Scan for the cell matching the given text and deliver its (x, y) coordinate at center. 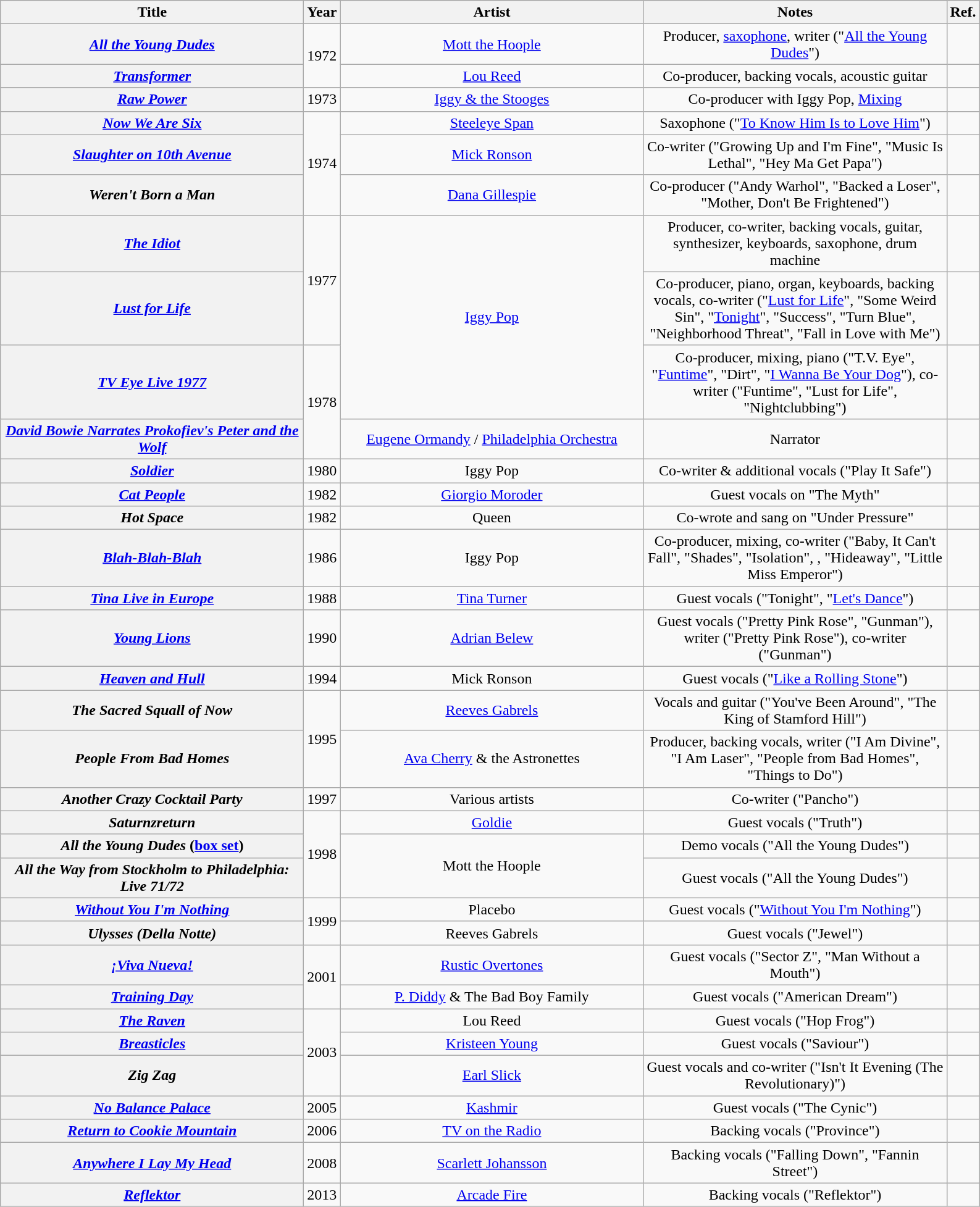
Guest vocals ("American Dream") (795, 996)
Co-writer ("Growing Up and I'm Fine", "Music Is Lethal", "Hey Ma Get Papa") (795, 154)
2008 (322, 1163)
Dana Gillespie (492, 195)
1972 (322, 56)
Kristeen Young (492, 1044)
Co-writer ("Pancho") (795, 799)
Cat People (152, 495)
Reflektor (152, 1195)
Saturnzreturn (152, 822)
Backing vocals ("Reflektor") (795, 1195)
All the Young Dudes (152, 44)
Eugene Ormandy / Philadelphia Orchestra (492, 438)
2003 (322, 1052)
TV on the Radio (492, 1131)
Giorgio Moroder (492, 495)
Breasticles (152, 1044)
1999 (322, 921)
Now We Are Six (152, 123)
Guest vocals ("Sector Z", "Man Without a Mouth") (795, 964)
Ava Cherry & the Astronettes (492, 759)
Co-producer, backing vocals, acoustic guitar (795, 76)
Raw Power (152, 99)
Soldier (152, 470)
Kashmir (492, 1108)
The Raven (152, 1021)
1997 (322, 799)
Transformer (152, 76)
Adrian Belew (492, 638)
Return to Cookie Mountain (152, 1131)
Co-writer & additional vocals ("Play It Safe") (795, 470)
1998 (322, 854)
Lust for Life (152, 309)
TV Eye Live 1977 (152, 382)
1973 (322, 99)
Without You I'm Nothing (152, 909)
Narrator (795, 438)
Vocals and guitar ("You've Been Around", "The King of Stamford Hill") (795, 710)
Young Lions (152, 638)
2006 (322, 1131)
The Sacred Squall of Now (152, 710)
Earl Slick (492, 1075)
Goldie (492, 822)
Slaughter on 10th Avenue (152, 154)
David Bowie Narrates Prokofiev's Peter and the Wolf (152, 438)
Scarlett Johansson (492, 1163)
Guest vocals and co-writer ("Isn't It Evening (The Revolutionary)") (795, 1075)
P. Diddy & The Bad Boy Family (492, 996)
Hot Space (152, 518)
Notes (795, 12)
1980 (322, 470)
1978 (322, 402)
Guest vocals on "The Myth" (795, 495)
Training Day (152, 996)
Guest vocals ("Saviour") (795, 1044)
Rustic Overtones (492, 964)
Guest vocals ("All the Young Dudes") (795, 878)
Backing vocals ("Province") (795, 1131)
Guest vocals ("Like a Rolling Stone") (795, 679)
Guest vocals ("Tonight", "Let's Dance") (795, 598)
2005 (322, 1108)
1995 (322, 738)
Guest vocals ("Pretty Pink Rose", "Gunman"), writer ("Pretty Pink Rose"), co-writer ("Gunman") (795, 638)
Arcade Fire (492, 1195)
Blah-Blah-Blah (152, 558)
Co-producer, mixing, piano ("T.V. Eye", "Funtime", "Dirt", "I Wanna Be Your Dog"), co-writer ("Funtime", "Lust for Life", "Nightclubbing") (795, 382)
Guest vocals ("Hop Frog") (795, 1021)
Tina Live in Europe (152, 598)
Various artists (492, 799)
Guest vocals ("Jewel") (795, 933)
Ulysses (Della Notte) (152, 933)
1977 (322, 280)
Year (322, 12)
Co-producer, mixing, co-writer ("Baby, It Can't Fall", "Shades", "Isolation", , "Hideaway", "Little Miss Emperor") (795, 558)
Producer, saxophone, writer ("All the Young Dudes") (795, 44)
All the Way from Stockholm to Philadelphia: Live 71/72 (152, 878)
Another Crazy Cocktail Party (152, 799)
Backing vocals ("Falling Down", "Fannin Street") (795, 1163)
Anywhere I Lay My Head (152, 1163)
1990 (322, 638)
Steeleye Span (492, 123)
1986 (322, 558)
Co-wrote and sang on "Under Pressure" (795, 518)
Guest vocals ("Truth") (795, 822)
Saxophone ("To Know Him Is to Love Him") (795, 123)
2013 (322, 1195)
1974 (322, 163)
1988 (322, 598)
Co-producer with Iggy Pop, Mixing (795, 99)
1994 (322, 679)
Weren't Born a Man (152, 195)
Iggy & the Stooges (492, 99)
Title (152, 12)
Demo vocals ("All the Young Dudes") (795, 846)
Queen (492, 518)
Producer, backing vocals, writer ("I Am Divine", "I Am Laser", "People from Bad Homes", "Things to Do") (795, 759)
2001 (322, 977)
Zig Zag (152, 1075)
All the Young Dudes (box set) (152, 846)
Artist (492, 12)
Tina Turner (492, 598)
People From Bad Homes (152, 759)
Co-producer ("Andy Warhol", "Backed a Loser", "Mother, Don't Be Frightened") (795, 195)
Placebo (492, 909)
Ref. (963, 12)
Producer, co-writer, backing vocals, guitar, synthesizer, keyboards, saxophone, drum machine (795, 243)
No Balance Palace (152, 1108)
Heaven and Hull (152, 679)
Guest vocals ("Without You I'm Nothing") (795, 909)
Guest vocals ("The Cynic") (795, 1108)
The Idiot (152, 243)
¡Viva Nueva! (152, 964)
